Locate the cell with the specified text and output its (X, Y) center coordinate. 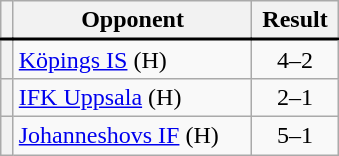
Opponent (132, 20)
5–1 (295, 135)
4–2 (295, 60)
IFK Uppsala (H) (132, 97)
Köpings IS (H) (132, 60)
2–1 (295, 97)
Result (295, 20)
Johanneshovs IF (H) (132, 135)
